Detect which cell encompasses the target text, then output its (X, Y) center coordinate. 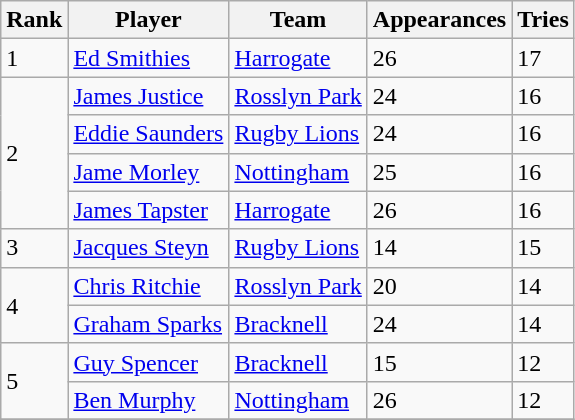
20 (439, 286)
Appearances (439, 20)
Guy Spencer (148, 362)
Ed Smithies (148, 58)
Graham Sparks (148, 324)
Team (298, 20)
Ben Murphy (148, 400)
Jame Morley (148, 172)
Rank (34, 20)
Chris Ritchie (148, 286)
25 (439, 172)
Tries (544, 20)
17 (544, 58)
Jacques Steyn (148, 248)
James Tapster (148, 210)
1 (34, 58)
Eddie Saunders (148, 134)
Player (148, 20)
3 (34, 248)
5 (34, 381)
4 (34, 305)
James Justice (148, 96)
2 (34, 153)
